Scan for the cell matching the given text and deliver its [x, y] coordinate at center. 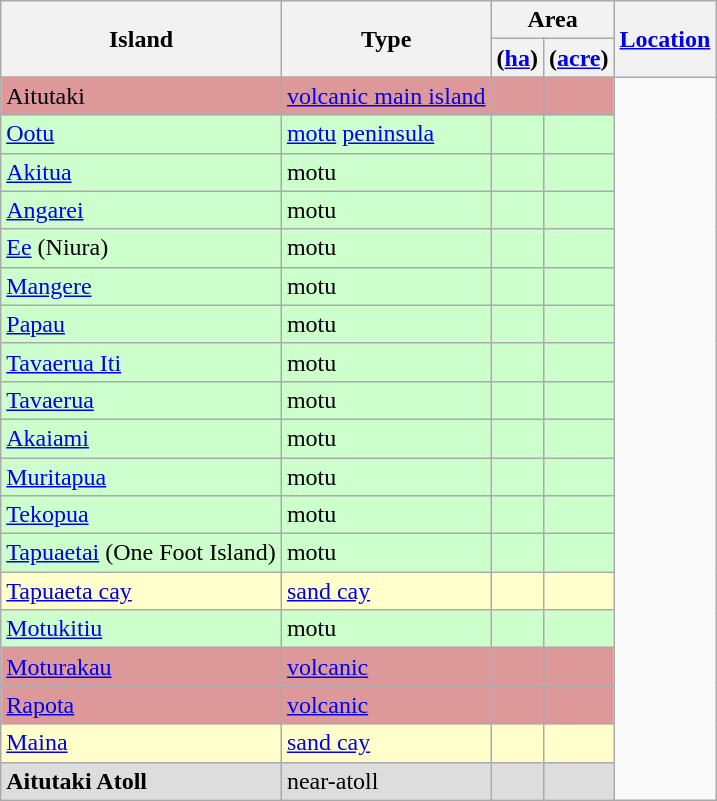
Papau [142, 324]
Rapota [142, 705]
Tapuaetai (One Foot Island) [142, 553]
volcanic main island [386, 96]
Tavaerua [142, 400]
Tekopua [142, 515]
Mangere [142, 286]
Aitutaki [142, 96]
Island [142, 39]
Motukitiu [142, 629]
near-atoll [386, 781]
Aitutaki Atoll [142, 781]
Type [386, 39]
(acre) [578, 58]
Area [552, 20]
Maina [142, 743]
Akaiami [142, 438]
Ootu [142, 134]
Tavaerua Iti [142, 362]
Moturakau [142, 667]
Tapuaeta cay [142, 591]
Akitua [142, 172]
(ha) [517, 58]
Location [665, 39]
Angarei [142, 210]
motu peninsula [386, 134]
Muritapua [142, 477]
Ee (Niura) [142, 248]
